Return [x, y] of the center of cell containing provided text 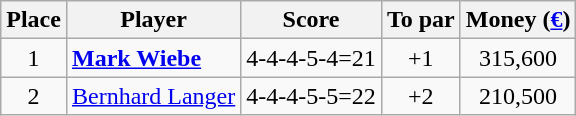
1 [34, 58]
Bernhard Langer [153, 96]
To par [420, 20]
Player [153, 20]
315,600 [518, 58]
+1 [420, 58]
Money (€) [518, 20]
210,500 [518, 96]
2 [34, 96]
Place [34, 20]
4-4-4-5-5=22 [312, 96]
4-4-4-5-4=21 [312, 58]
Score [312, 20]
Mark Wiebe [153, 58]
+2 [420, 96]
